Provide the [x, y] coordinate of the cell's center where the given text is located.  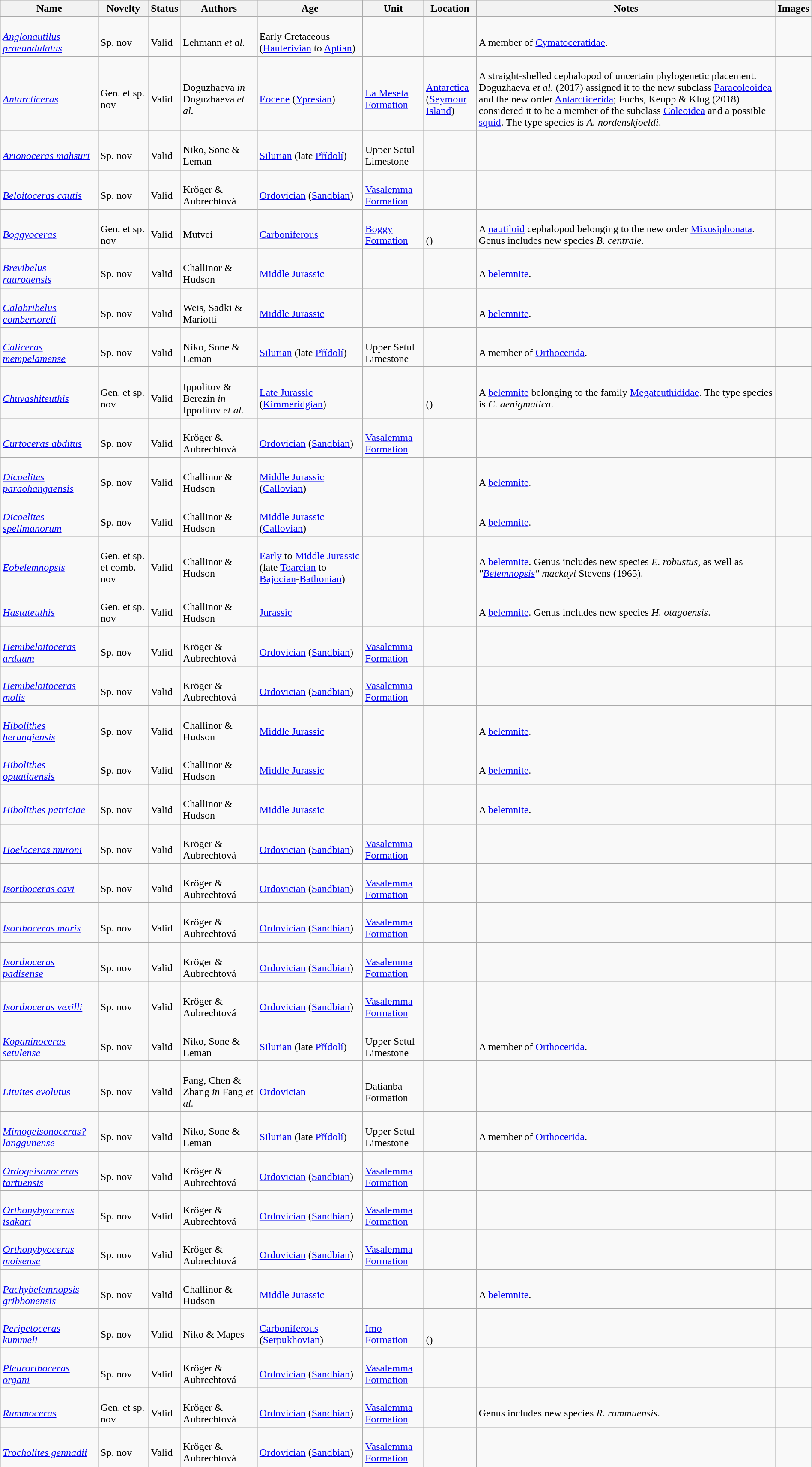
Hoeloceras muroni [50, 844]
Lituites evolutus [50, 1086]
Lehmann et al. [219, 36]
Caliceras mempelamense [50, 347]
Fang, Chen & Zhang in Fang et al. [219, 1086]
Hibolithes herangiensis [50, 725]
Carboniferous [310, 229]
Ordogeisonoceras tartuensis [50, 1171]
A member of Cymatoceratidae. [626, 36]
Unit [393, 9]
Novelty [123, 9]
Calabribelus combemoreli [50, 308]
Age [310, 9]
Dicoelites spellmanorum [50, 517]
Curtoceras abditus [50, 437]
Chuvashiteuthis [50, 392]
Hastateuthis [50, 607]
Datianba Formation [393, 1086]
Isorthoceras padisense [50, 962]
Rummoceras [50, 1407]
Mutvei [219, 229]
Antarctica(Seymour Island) [450, 93]
Pachybelemnopsis gribbonensis [50, 1289]
Gen. et sp. et comb. nov [123, 562]
Beloitoceras cautis [50, 189]
Weis, Sadki & Mariotti [219, 308]
Late Jurassic (Kimmeridgian) [310, 392]
Carboniferous (Serpukhovian) [310, 1329]
Early to Middle Jurassic (late Toarcian to Bajocian-Bathonian) [310, 562]
Kopaninoceras setulense [50, 1041]
Ippolitov & Berezin in Ippolitov et al. [219, 392]
La Meseta Formation [393, 93]
Hemibeloitoceras arduum [50, 647]
Authors [219, 9]
Boggy Formation [393, 229]
Peripetoceras kummeli [50, 1329]
Boggyoceras [50, 229]
Hemibeloitoceras molis [50, 686]
Hibolithes patriciae [50, 804]
Notes [626, 9]
Mimogeisonoceras? langgunense [50, 1131]
Anglonautilus praeundulatus [50, 36]
Location [450, 9]
Trocholites gennadii [50, 1447]
A belemnite. Genus includes new species H. otagoensis. [626, 607]
Imo Formation [393, 1329]
Antarcticeras [50, 93]
A belemnite belonging to the family Megateuthididae. The type species is C. aenigmatica. [626, 392]
Jurassic [310, 607]
Images [794, 9]
Hibolithes opuatiaensis [50, 765]
Isorthoceras vexilli [50, 1001]
Orthonybyoceras moisense [50, 1250]
Ordovician [310, 1086]
Brevibelus rauroaensis [50, 268]
Pleurorthoceras organi [50, 1368]
A nautiloid cephalopod belonging to the new order Mixosiphonata. Genus includes new species B. centrale. [626, 229]
Arionoceras mahsuri [50, 150]
Status [164, 9]
Isorthoceras maris [50, 922]
Eocene (Ypresian) [310, 93]
Orthonybyoceras isakari [50, 1210]
Genus includes new species R. rummuensis. [626, 1407]
Doguzhaeva in Doguzhaeva et al. [219, 93]
Name [50, 9]
Eobelemnopsis [50, 562]
Isorthoceras cavi [50, 883]
Early Cretaceous (Hauterivian to Aptian) [310, 36]
A belemnite. Genus includes new species E. robustus, as well as "Belemnopsis" mackayi Stevens (1965). [626, 562]
Niko & Mapes [219, 1329]
Dicoelites paraohangaensis [50, 477]
